Find where the given text appears and provide that cell's center as (X, Y) coordinate. 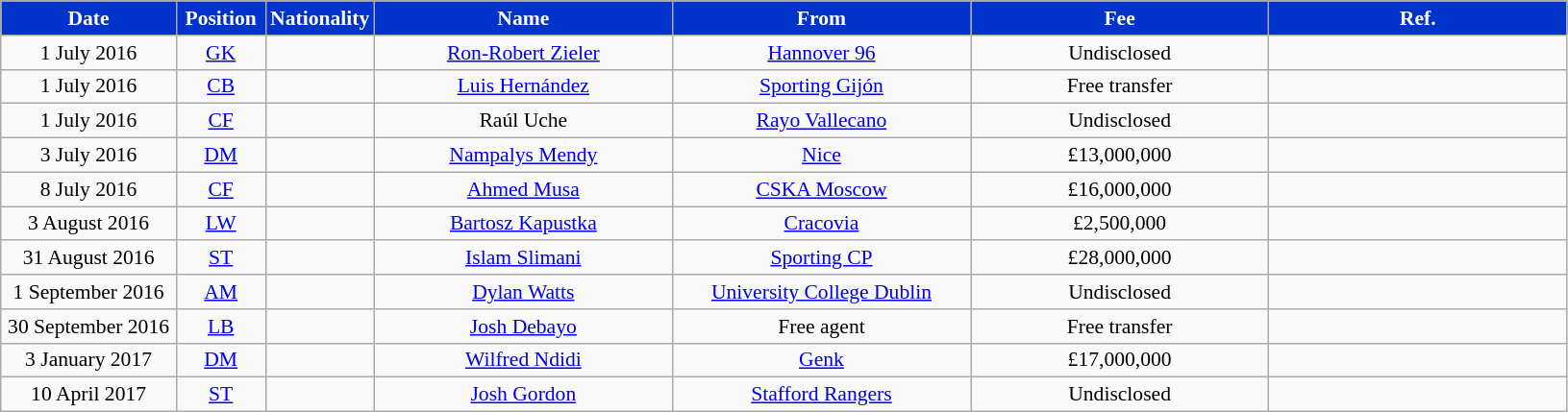
Sporting Gijón (821, 86)
£28,000,000 (1120, 258)
3 January 2017 (88, 360)
Cracovia (821, 224)
1 September 2016 (88, 292)
LW (221, 224)
Dylan Watts (523, 292)
Fee (1120, 18)
Position (221, 18)
8 July 2016 (88, 189)
Raúl Uche (523, 121)
LB (221, 327)
Hannover 96 (821, 53)
CSKA Moscow (821, 189)
Josh Debayo (523, 327)
Josh Gordon (523, 395)
Ahmed Musa (523, 189)
3 August 2016 (88, 224)
Islam Slimani (523, 258)
Wilfred Ndidi (523, 360)
Rayo Vallecano (821, 121)
AM (221, 292)
Nampalys Mendy (523, 156)
Nationality (319, 18)
Free agent (821, 327)
10 April 2017 (88, 395)
CB (221, 86)
£16,000,000 (1120, 189)
Luis Hernández (523, 86)
Name (523, 18)
Stafford Rangers (821, 395)
Nice (821, 156)
University College Dublin (821, 292)
30 September 2016 (88, 327)
£13,000,000 (1120, 156)
£2,500,000 (1120, 224)
£17,000,000 (1120, 360)
Bartosz Kapustka (523, 224)
Ref. (1418, 18)
Sporting CP (821, 258)
GK (221, 53)
From (821, 18)
31 August 2016 (88, 258)
Ron-Robert Zieler (523, 53)
Date (88, 18)
Genk (821, 360)
3 July 2016 (88, 156)
